Pinpoint the cell where the given text exists, returning its (X, Y) midpoint coordinate. 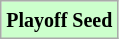
Playoff Seed (60, 20)
